Search for the cell housing the specified text and yield its (x, y) center coordinate. 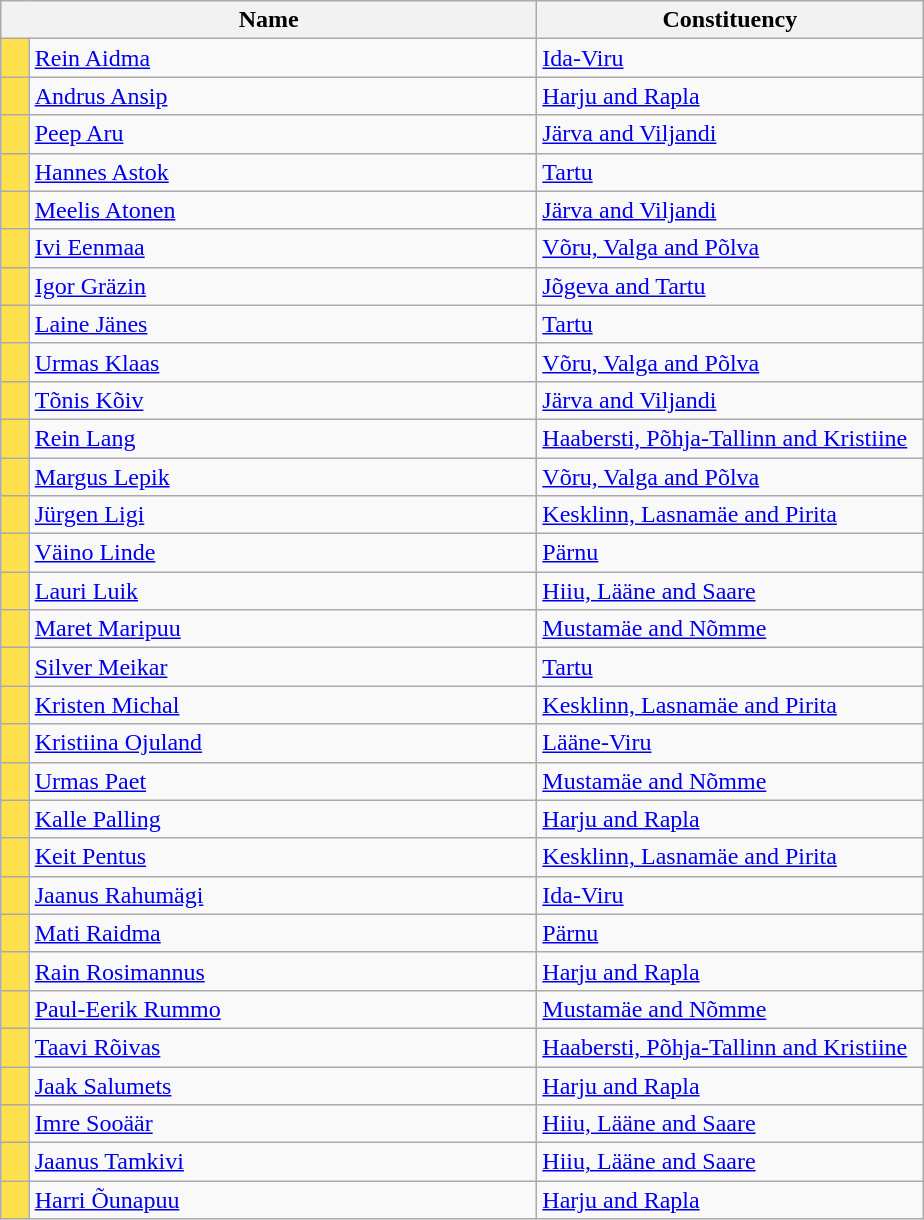
Rein Aidma (283, 58)
Kristen Michal (283, 705)
Jõgeva and Tartu (730, 286)
Jaanus Tamkivi (283, 1162)
Lauri Luik (283, 591)
Imre Sooäär (283, 1124)
Name (269, 20)
Jürgen Ligi (283, 515)
Laine Jänes (283, 324)
Hannes Astok (283, 172)
Jaak Salumets (283, 1085)
Jaanus Rahumägi (283, 895)
Väino Linde (283, 553)
Margus Lepik (283, 477)
Tõnis Kõiv (283, 400)
Constituency (730, 20)
Lääne-Viru (730, 743)
Kalle Palling (283, 819)
Rain Rosimannus (283, 971)
Maret Maripuu (283, 629)
Urmas Paet (283, 781)
Rein Lang (283, 438)
Paul-Eerik Rummo (283, 1009)
Peep Aru (283, 134)
Urmas Klaas (283, 362)
Ivi Eenmaa (283, 248)
Keit Pentus (283, 857)
Kristiina Ojuland (283, 743)
Igor Gräzin (283, 286)
Taavi Rõivas (283, 1047)
Silver Meikar (283, 667)
Meelis Atonen (283, 210)
Harri Õunapuu (283, 1200)
Andrus Ansip (283, 96)
Mati Raidma (283, 933)
